From the cell containing the given text, extract its center point as [X, Y] coordinate. 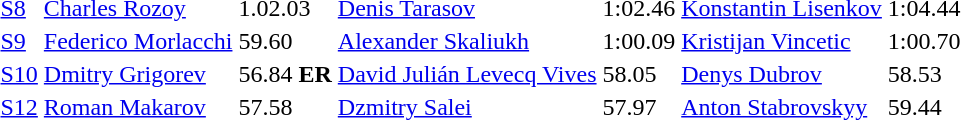
1:00.09 [639, 41]
Federico Morlacchi [138, 41]
David Julián Levecq Vives [467, 74]
Denys Dubrov [782, 74]
58.05 [639, 74]
Dmitry Grigorev [138, 74]
Kristijan Vincetic [782, 41]
Alexander Skaliukh [467, 41]
56.84 ER [285, 74]
59.60 [285, 41]
